Determine the [X, Y] coordinate at the center of the cell enclosing the given text.  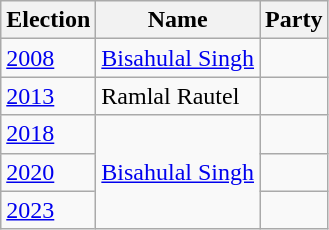
2023 [48, 210]
Election [48, 20]
2013 [48, 96]
2018 [48, 134]
Name [178, 20]
Party [294, 20]
Ramlal Rautel [178, 96]
2008 [48, 58]
2020 [48, 172]
